For the text-containing cell, return its midpoint in [x, y] coordinate format. 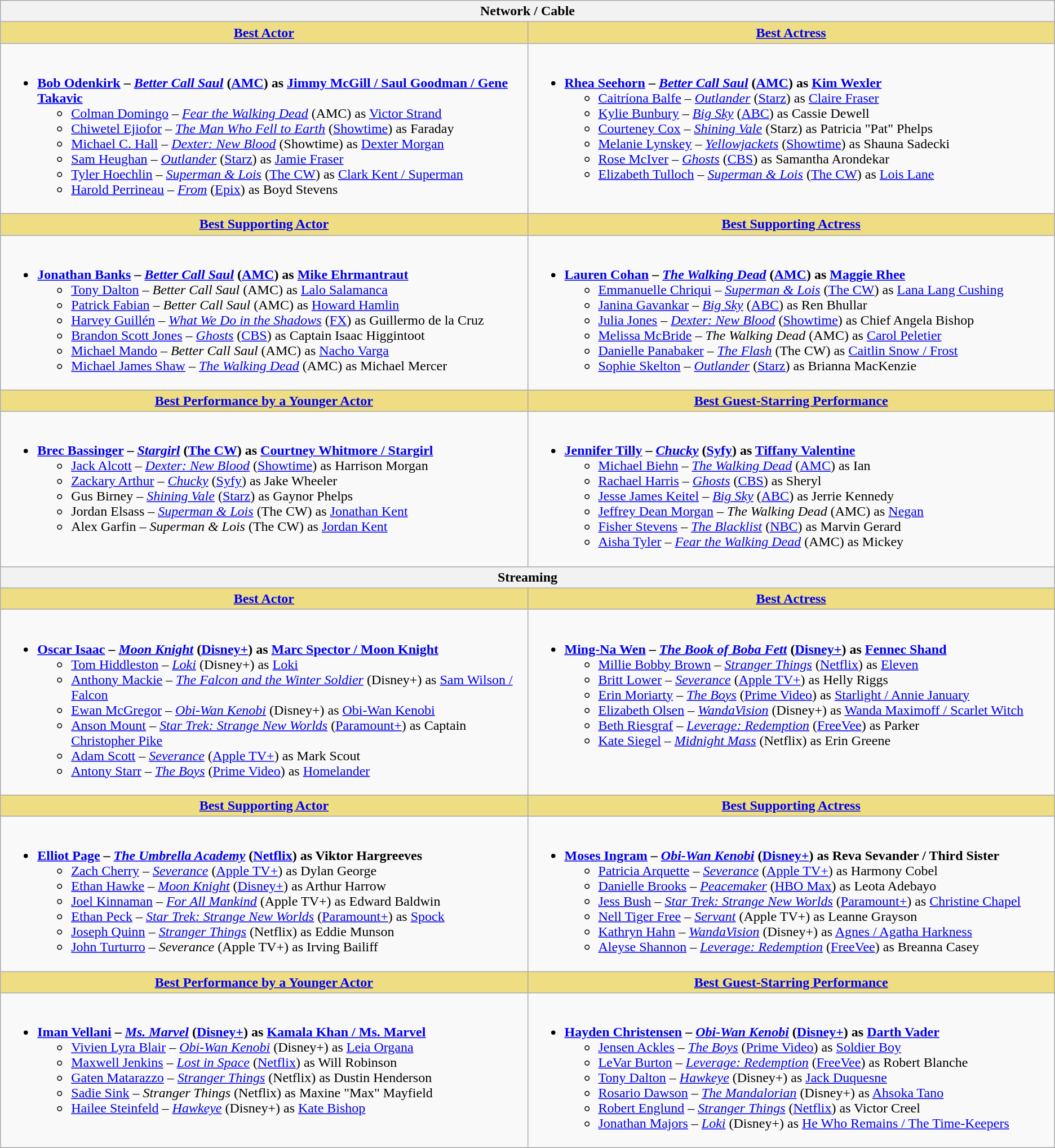
Network / Cable [527, 11]
Streaming [527, 577]
